Capture the cell that displays the provided text and extract its [X, Y] central coordinate. 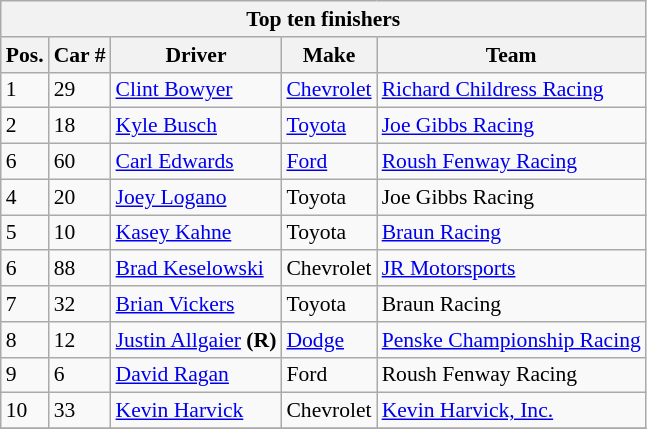
Top ten finishers [324, 19]
2 [25, 126]
32 [80, 304]
33 [80, 411]
Dodge [328, 340]
88 [80, 269]
5 [25, 233]
Pos. [25, 55]
Clint Bowyer [196, 90]
4 [25, 197]
7 [25, 304]
18 [80, 126]
Brian Vickers [196, 304]
Driver [196, 55]
Joey Logano [196, 197]
Kevin Harvick, Inc. [512, 411]
Car # [80, 55]
Brad Keselowski [196, 269]
8 [25, 340]
Team [512, 55]
12 [80, 340]
Penske Championship Racing [512, 340]
JR Motorsports [512, 269]
1 [25, 90]
29 [80, 90]
Justin Allgaier (R) [196, 340]
Kyle Busch [196, 126]
David Ragan [196, 375]
20 [80, 197]
Kevin Harvick [196, 411]
Make [328, 55]
Richard Childress Racing [512, 90]
Kasey Kahne [196, 233]
60 [80, 162]
Carl Edwards [196, 162]
9 [25, 375]
